Output the [X, Y] coordinate of the center of the cell containing the given text.  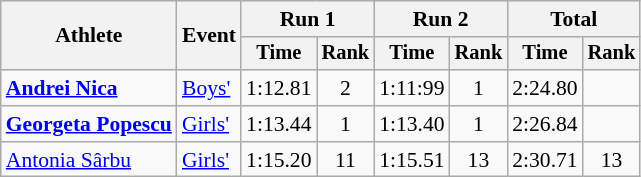
Boys' [209, 88]
Girls' [209, 124]
Georgeta Popescu [89, 124]
2 [346, 88]
Total [574, 19]
Athlete [89, 36]
2:26.84 [544, 124]
2:24.80 [544, 88]
1:11:99 [412, 88]
Run 1 [308, 19]
1:13.44 [278, 124]
1:12.81 [278, 88]
Andrei Nica [89, 88]
Run 2 [440, 19]
1:13.40 [412, 124]
Event [209, 36]
